Locate the cell with the specified text and output its [X, Y] center coordinate. 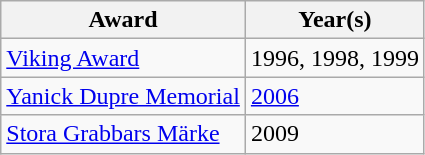
Viking Award [124, 58]
Yanick Dupre Memorial [124, 96]
2009 [334, 134]
1996, 1998, 1999 [334, 58]
2006 [334, 96]
Award [124, 20]
Year(s) [334, 20]
Stora Grabbars Märke [124, 134]
